Extract the [x, y] coordinate from the center of the cell holding the provided text.  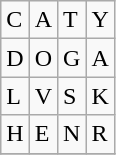
S [72, 96]
H [15, 134]
O [43, 58]
T [72, 20]
N [72, 134]
V [43, 96]
E [43, 134]
K [100, 96]
Y [100, 20]
G [72, 58]
C [15, 20]
D [15, 58]
L [15, 96]
R [100, 134]
